Search for the cell housing the specified text and yield its (X, Y) center coordinate. 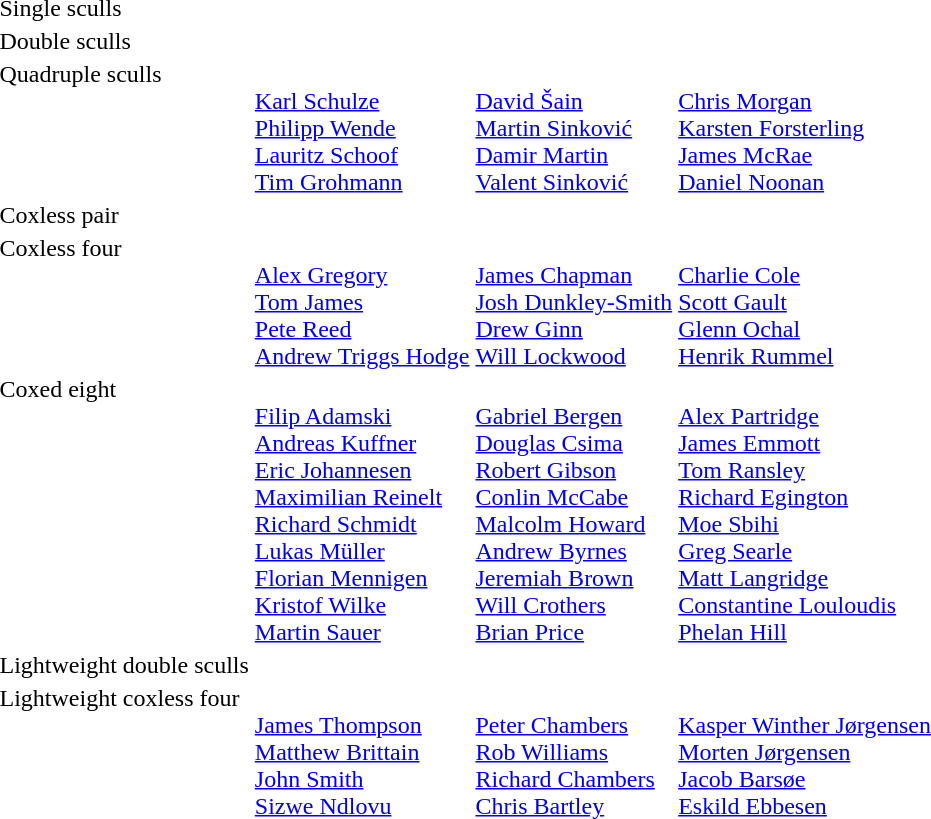
David ŠainMartin SinkovićDamir MartinValent Sinković (574, 128)
Karl SchulzePhilipp WendeLauritz SchoofTim Grohmann (362, 128)
James ChapmanJosh Dunkley-SmithDrew GinnWill Lockwood (574, 302)
Gabriel BergenDouglas CsimaRobert GibsonConlin McCabeMalcolm HowardAndrew ByrnesJeremiah BrownWill CrothersBrian Price (574, 510)
Filip AdamskiAndreas KuffnerEric JohannesenMaximilian ReineltRichard SchmidtLukas MüllerFlorian MennigenKristof WilkeMartin Sauer (362, 510)
Alex GregoryTom JamesPete ReedAndrew Triggs Hodge (362, 302)
